Scan for the cell matching the given text and deliver its [X, Y] coordinate at center. 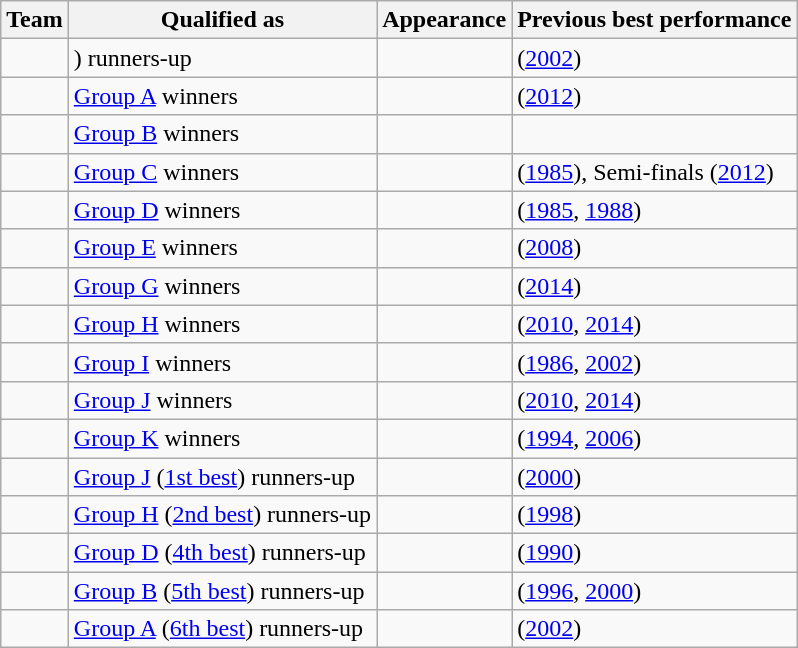
(1994, 2006) [654, 438]
(2014) [654, 286]
Group G winners [222, 286]
Group E winners [222, 248]
Group H (2nd best) runners-up [222, 515]
(1986, 2002) [654, 362]
Group A winners [222, 96]
Qualified as [222, 20]
Group I winners [222, 362]
(1998) [654, 515]
Group H winners [222, 324]
Group A (6th best) runners-up [222, 629]
Group C winners [222, 172]
(2000) [654, 477]
Appearance [444, 20]
(2008) [654, 248]
Previous best performance [654, 20]
(1985, 1988) [654, 210]
(1990) [654, 553]
(1996, 2000) [654, 591]
) runners-up [222, 58]
Group K winners [222, 438]
Team [35, 20]
Group D (4th best) runners-up [222, 553]
Group B winners [222, 134]
Group J (1st best) runners-up [222, 477]
Group D winners [222, 210]
Group J winners [222, 400]
Group B (5th best) runners-up [222, 591]
(1985), Semi-finals (2012) [654, 172]
(2012) [654, 96]
